Extract the [x, y] coordinate from the center of the cell holding the provided text.  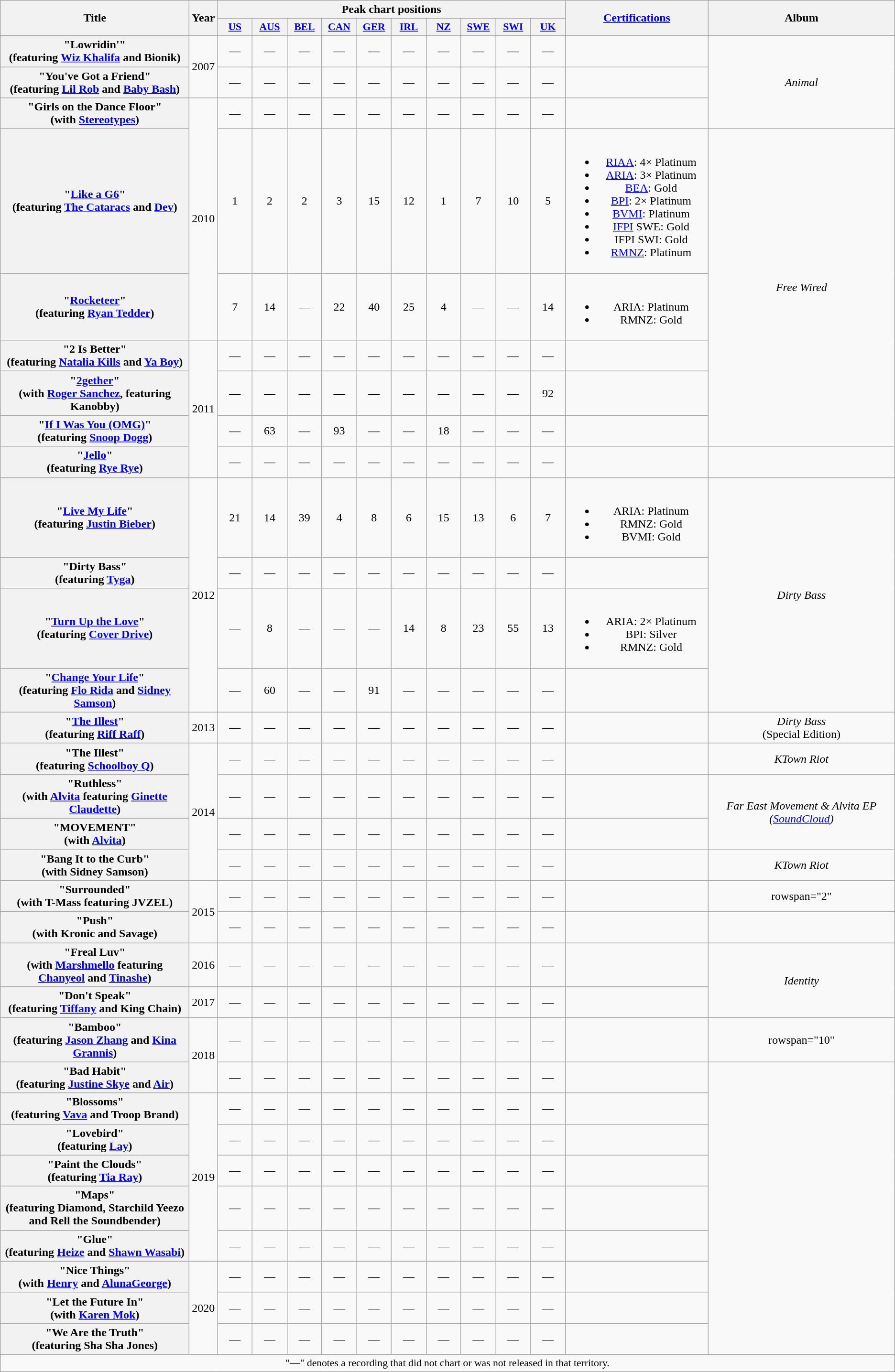
92 [548, 393]
rowspan="10" [801, 1040]
63 [270, 431]
Far East Movement & Alvita EP (SoundCloud) [801, 811]
"Bamboo"(featuring Jason Zhang and Kina Grannis) [95, 1040]
Peak chart positions [392, 10]
39 [304, 517]
2013 [204, 727]
"Don't Speak"(featuring Tiffany and King Chain) [95, 1003]
CAN [339, 27]
21 [235, 517]
3 [339, 201]
2018 [204, 1055]
GER [374, 27]
UK [548, 27]
Animal [801, 82]
ARIA: PlatinumRMNZ: Gold [637, 307]
"—" denotes a recording that did not chart or was not released in that territory. [447, 1363]
"Glue"(featuring Heize and Shawn Wasabi) [95, 1245]
2019 [204, 1177]
Album [801, 18]
"Maps"(featuring Diamond, Starchild Yeezo and Rell the Soundbender) [95, 1208]
"Paint the Clouds"(featuring Tia Ray) [95, 1171]
55 [513, 628]
"Like a G6"(featuring The Cataracs and Dev) [95, 201]
"Rocketeer"(featuring Ryan Tedder) [95, 307]
"Lowridin'"(featuring Wiz Khalifa and Bionik) [95, 51]
Certifications [637, 18]
"Push"(with Kronic and Savage) [95, 927]
"2 Is Better"(featuring Natalia Kills and Ya Boy) [95, 356]
"Turn Up the Love"(featuring Cover Drive) [95, 628]
"If I Was You (OMG)"(featuring Snoop Dogg) [95, 431]
ARIA: PlatinumRMNZ: GoldBVMI: Gold [637, 517]
"Girls on the Dance Floor"(with Stereotypes) [95, 114]
22 [339, 307]
"Live My Life"(featuring Justin Bieber) [95, 517]
IRL [409, 27]
5 [548, 201]
Identity [801, 981]
Dirty Bass(Special Edition) [801, 727]
2020 [204, 1307]
US [235, 27]
60 [270, 690]
"2gether"(with Roger Sanchez, featuring Kanobby) [95, 393]
10 [513, 201]
12 [409, 201]
18 [444, 431]
ARIA: 2× PlatinumBPI: SilverRMNZ: Gold [637, 628]
40 [374, 307]
91 [374, 690]
"Ruthless"(with Alvita featuring Ginette Claudette) [95, 796]
"Lovebird"(featuring Lay) [95, 1139]
"You've Got a Friend"(featuring Lil Rob and Baby Bash) [95, 82]
"We Are the Truth" (featuring Sha Sha Jones) [95, 1339]
"MOVEMENT"(with Alvita) [95, 833]
SWE [478, 27]
"Dirty Bass"(featuring Tyga) [95, 573]
"Change Your Life"(featuring Flo Rida and Sidney Samson) [95, 690]
"Nice Things" (with Henry and AlunaGeorge) [95, 1277]
25 [409, 307]
2015 [204, 912]
"Surrounded"(with T-Mass featuring JVZEL) [95, 897]
2007 [204, 66]
Free Wired [801, 288]
23 [478, 628]
2014 [204, 811]
RIAA: 4× PlatinumARIA: 3× PlatinumBEA: GoldBPI: 2× PlatinumBVMI: PlatinumIFPI SWE: GoldIFPI SWI: GoldRMNZ: Platinum [637, 201]
Title [95, 18]
2017 [204, 1003]
"The Illest"(featuring Schoolboy Q) [95, 759]
"Jello"(featuring Rye Rye) [95, 462]
rowspan="2" [801, 897]
2012 [204, 594]
BEL [304, 27]
"Let the Future In"(with Karen Mok) [95, 1307]
"The Illest"(featuring Riff Raff) [95, 727]
93 [339, 431]
"Blossoms"(featuring Vava and Troop Brand) [95, 1109]
Dirty Bass [801, 594]
2016 [204, 965]
"Bang It to the Curb"(with Sidney Samson) [95, 865]
"Freal Luv"(with Marshmello featuring Chanyeol and Tinashe) [95, 965]
SWI [513, 27]
"Bad Habit"(featuring Justine Skye and Air) [95, 1077]
AUS [270, 27]
2011 [204, 409]
2010 [204, 219]
NZ [444, 27]
Year [204, 18]
